Capture the cell that displays the provided text and extract its [x, y] central coordinate. 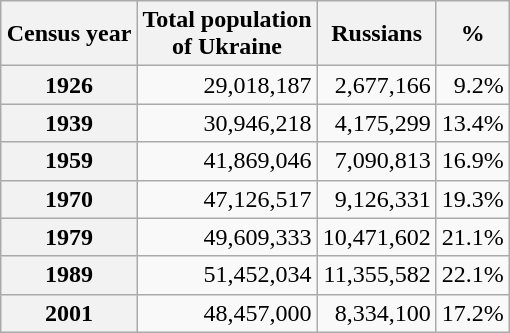
13.4% [472, 123]
9.2% [472, 85]
49,609,333 [227, 237]
7,090,813 [376, 161]
47,126,517 [227, 199]
Total populationof Ukraine [227, 34]
29,018,187 [227, 85]
Russians [376, 34]
16.9% [472, 161]
21.1% [472, 237]
22.1% [472, 275]
48,457,000 [227, 313]
1970 [69, 199]
2,677,166 [376, 85]
1926 [69, 85]
19.3% [472, 199]
8,334,100 [376, 313]
51,452,034 [227, 275]
17.2% [472, 313]
4,175,299 [376, 123]
30,946,218 [227, 123]
11,355,582 [376, 275]
41,869,046 [227, 161]
Census year [69, 34]
1939 [69, 123]
1959 [69, 161]
10,471,602 [376, 237]
1989 [69, 275]
1979 [69, 237]
9,126,331 [376, 199]
% [472, 34]
2001 [69, 313]
